Output the (X, Y) coordinate of the center of the cell containing the given text.  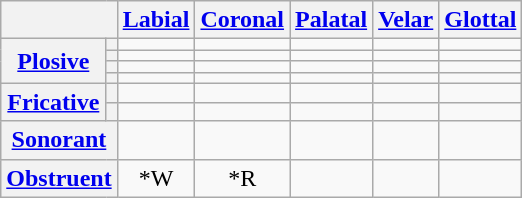
*R (242, 178)
*W (156, 178)
Sonorant (59, 140)
Fricative (54, 102)
Obstruent (59, 178)
Coronal (242, 20)
Labial (156, 20)
Glottal (480, 20)
Velar (406, 20)
Plosive (54, 61)
Palatal (332, 20)
